Search for the cell housing the specified text and yield its (x, y) center coordinate. 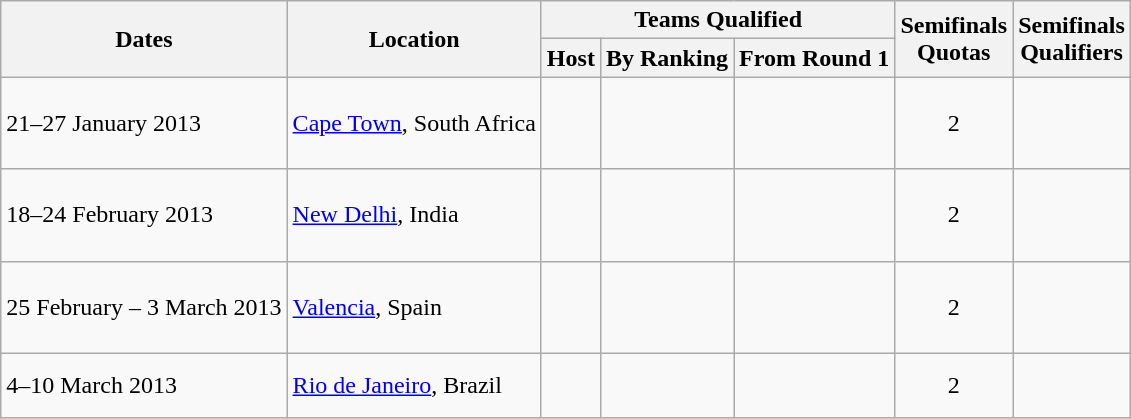
By Ranking (666, 58)
Valencia, Spain (414, 307)
Location (414, 39)
New Delhi, India (414, 215)
Rio de Janeiro, Brazil (414, 386)
SemifinalsQualifiers (1072, 39)
Cape Town, South Africa (414, 123)
18–24 February 2013 (144, 215)
SemifinalsQuotas (954, 39)
From Round 1 (814, 58)
4–10 March 2013 (144, 386)
Teams Qualified (718, 20)
Host (570, 58)
Dates (144, 39)
25 February – 3 March 2013 (144, 307)
21–27 January 2013 (144, 123)
